Search for the cell housing the specified text and yield its (X, Y) center coordinate. 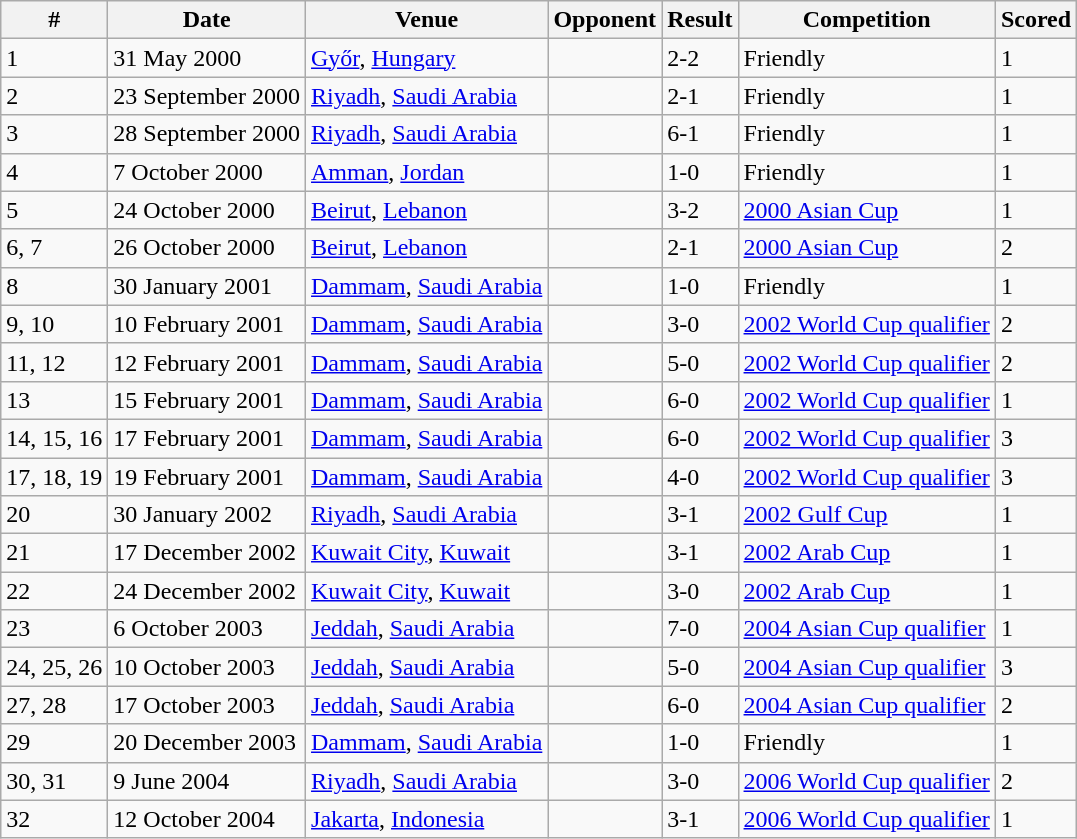
# (54, 20)
Date (207, 20)
8 (54, 286)
6-1 (700, 134)
17 October 2003 (207, 705)
Scored (1036, 20)
12 October 2004 (207, 819)
22 (54, 591)
10 February 2001 (207, 324)
15 February 2001 (207, 400)
7 October 2000 (207, 172)
17, 18, 19 (54, 477)
Győr, Hungary (427, 58)
Venue (427, 20)
20 December 2003 (207, 743)
23 September 2000 (207, 96)
28 September 2000 (207, 134)
Opponent (605, 20)
2002 Gulf Cup (866, 515)
Competition (866, 20)
17 December 2002 (207, 553)
29 (54, 743)
14, 15, 16 (54, 438)
5 (54, 210)
17 February 2001 (207, 438)
30 January 2001 (207, 286)
32 (54, 819)
23 (54, 629)
19 February 2001 (207, 477)
9 June 2004 (207, 781)
12 February 2001 (207, 362)
27, 28 (54, 705)
30, 31 (54, 781)
3-2 (700, 210)
7-0 (700, 629)
11, 12 (54, 362)
26 October 2000 (207, 248)
4 (54, 172)
9, 10 (54, 324)
6, 7 (54, 248)
Jakarta, Indonesia (427, 819)
21 (54, 553)
20 (54, 515)
2-2 (700, 58)
Result (700, 20)
13 (54, 400)
10 October 2003 (207, 667)
6 October 2003 (207, 629)
24, 25, 26 (54, 667)
30 January 2002 (207, 515)
24 October 2000 (207, 210)
31 May 2000 (207, 58)
Amman, Jordan (427, 172)
24 December 2002 (207, 591)
4-0 (700, 477)
